From the cell containing the given text, extract its center point as (x, y) coordinate. 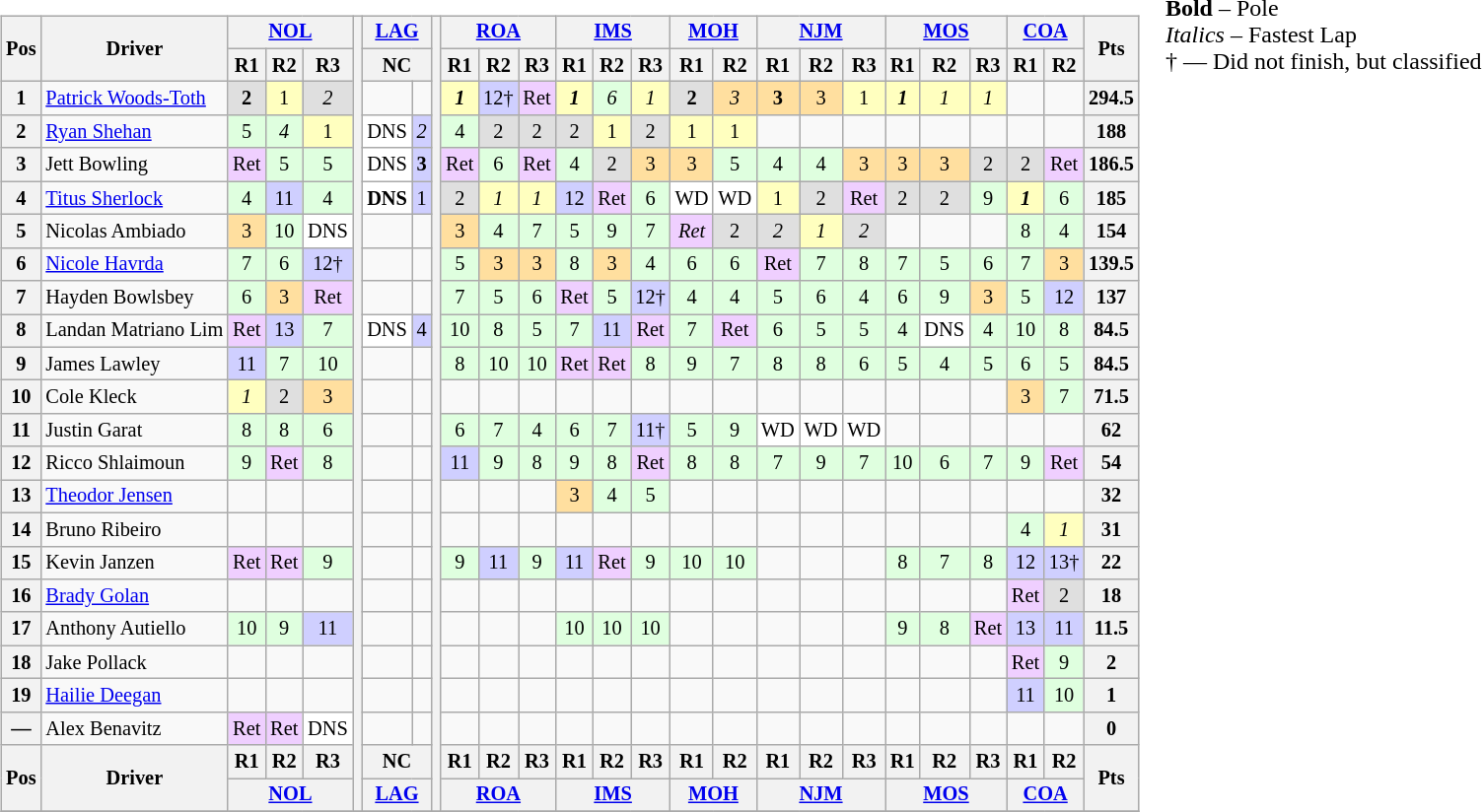
Anthony Autiello (134, 629)
Brady Golan (134, 596)
0 (1111, 728)
13† (1064, 563)
294.5 (1111, 99)
Bruno Ribeiro (134, 529)
Nicolas Ambiado (134, 232)
— (21, 728)
11.5 (1111, 629)
11† (651, 431)
Hailie Deegan (134, 696)
22 (1111, 563)
Theodor Jensen (134, 497)
186.5 (1111, 165)
54 (1111, 463)
Jake Pollack (134, 662)
31 (1111, 529)
19 (21, 696)
15 (21, 563)
185 (1111, 198)
James Lawley (134, 364)
Cole Kleck (134, 397)
Landan Matriano Lim (134, 331)
Hayden Bowlsbey (134, 298)
14 (21, 529)
Patrick Woods-Toth (134, 99)
Alex Benavitz (134, 728)
62 (1111, 431)
Kevin Janzen (134, 563)
71.5 (1111, 397)
154 (1111, 232)
Ryan Shehan (134, 132)
Jett Bowling (134, 165)
137 (1111, 298)
32 (1111, 497)
Ricco Shlaimoun (134, 463)
Nicole Havrda (134, 264)
139.5 (1111, 264)
Justin Garat (134, 431)
16 (21, 596)
188 (1111, 132)
17 (21, 629)
Titus Sherlock (134, 198)
